Scan for the cell matching the given text and deliver its [X, Y] coordinate at center. 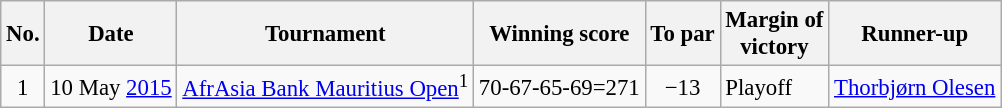
Margin ofvictory [774, 34]
Winning score [560, 34]
AfrAsia Bank Mauritius Open1 [326, 87]
Tournament [326, 34]
10 May 2015 [111, 87]
Date [111, 34]
1 [23, 87]
Thorbjørn Olesen [915, 87]
No. [23, 34]
70-67-65-69=271 [560, 87]
To par [682, 34]
Runner-up [915, 34]
−13 [682, 87]
Playoff [774, 87]
